Output the (x, y) coordinate of the center of the cell containing the given text.  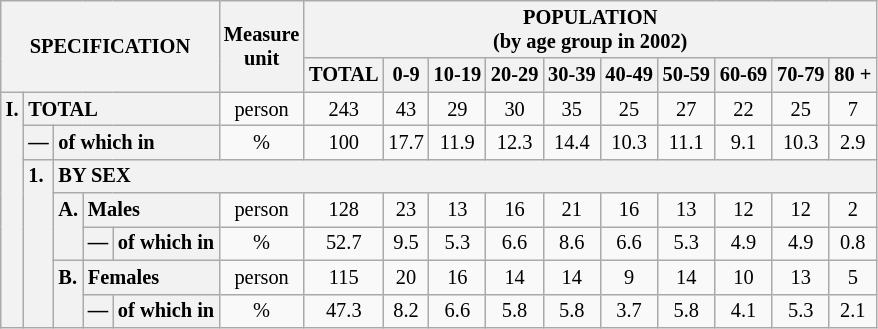
14.4 (572, 142)
Measure unit (262, 46)
I. (12, 210)
POPULATION (by age group in 2002) (590, 29)
Females (151, 277)
23 (406, 210)
1. (38, 243)
0-9 (406, 75)
243 (344, 109)
9.1 (744, 142)
SPECIFICATION (110, 46)
5 (852, 277)
21 (572, 210)
11.9 (458, 142)
30 (514, 109)
20 (406, 277)
2 (852, 210)
35 (572, 109)
Males (151, 210)
8.6 (572, 243)
10 (744, 277)
47.3 (344, 311)
100 (344, 142)
A. (68, 226)
9 (628, 277)
43 (406, 109)
60-69 (744, 75)
115 (344, 277)
80 + (852, 75)
30-39 (572, 75)
12.3 (514, 142)
BY SEX (466, 176)
10-19 (458, 75)
11.1 (686, 142)
20-29 (514, 75)
3.7 (628, 311)
29 (458, 109)
17.7 (406, 142)
128 (344, 210)
8.2 (406, 311)
2.1 (852, 311)
B. (68, 294)
9.5 (406, 243)
7 (852, 109)
2.9 (852, 142)
52.7 (344, 243)
4.1 (744, 311)
40-49 (628, 75)
22 (744, 109)
50-59 (686, 75)
0.8 (852, 243)
70-79 (800, 75)
27 (686, 109)
